Extract the [X, Y] coordinate from the center of the cell holding the provided text.  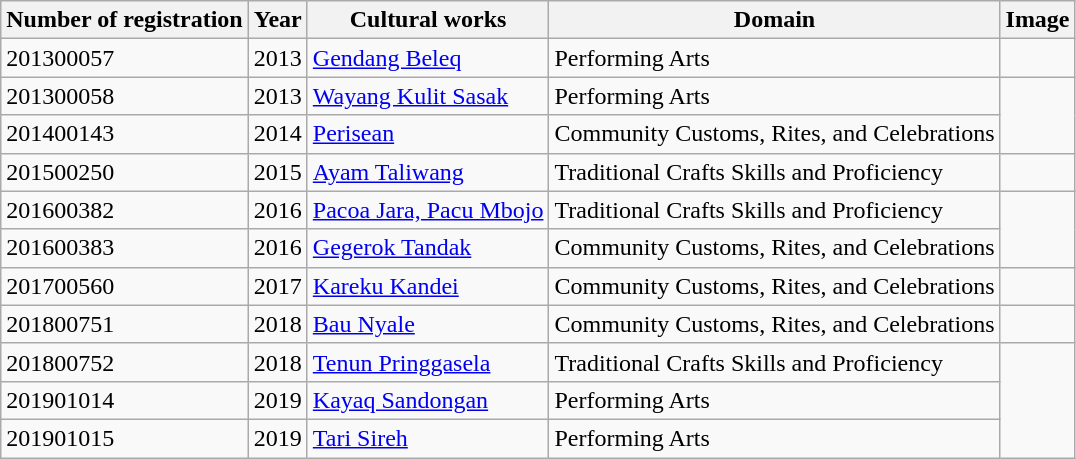
Tari Sireh [428, 438]
2017 [278, 286]
201800752 [124, 362]
Gegerok Tandak [428, 248]
Year [278, 20]
201901014 [124, 400]
Wayang Kulit Sasak [428, 96]
201400143 [124, 134]
Pacoa Jara, Pacu Mbojo [428, 210]
201700560 [124, 286]
Perisean [428, 134]
Ayam Taliwang [428, 172]
Tenun Pringgasela [428, 362]
2015 [278, 172]
Gendang Beleq [428, 58]
Image [1038, 20]
Domain [774, 20]
201300058 [124, 96]
201600383 [124, 248]
Bau Nyale [428, 324]
201800751 [124, 324]
Kareku Kandei [428, 286]
201901015 [124, 438]
2014 [278, 134]
Cultural works [428, 20]
201300057 [124, 58]
Kayaq Sandongan [428, 400]
Number of registration [124, 20]
201600382 [124, 210]
201500250 [124, 172]
